Detect which cell encompasses the target text, then output its (x, y) center coordinate. 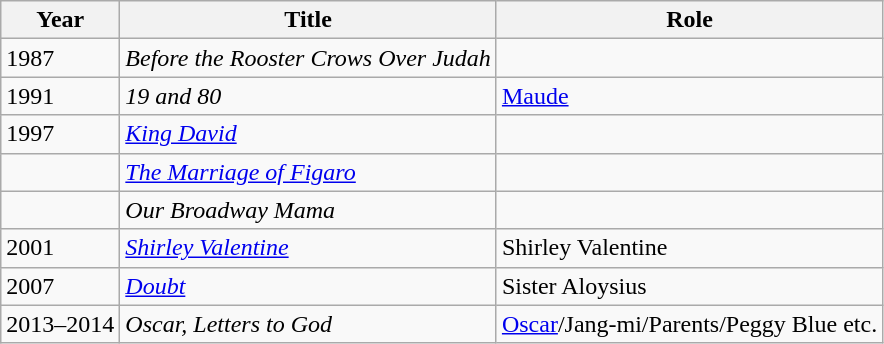
19 and 80 (308, 96)
1991 (60, 96)
Role (689, 20)
1987 (60, 58)
Doubt (308, 286)
Oscar, Letters to God (308, 324)
2001 (60, 248)
2013–2014 (60, 324)
The Marriage of Figaro (308, 172)
Our Broadway Mama (308, 210)
Sister Aloysius (689, 286)
2007 (60, 286)
Before the Rooster Crows Over Judah (308, 58)
King David (308, 134)
Maude (689, 96)
Title (308, 20)
Oscar/Jang-mi/Parents/Peggy Blue etc. (689, 324)
Year (60, 20)
1997 (60, 134)
